Pinpoint the cell where the given text exists, returning its [x, y] midpoint coordinate. 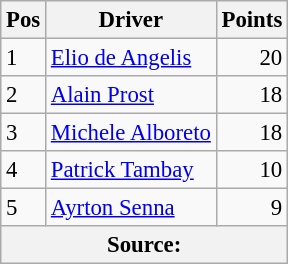
Elio de Angelis [132, 58]
4 [24, 170]
20 [252, 58]
Ayrton Senna [132, 208]
2 [24, 95]
3 [24, 133]
10 [252, 170]
5 [24, 208]
Source: [144, 245]
Driver [132, 20]
Alain Prost [132, 95]
Patrick Tambay [132, 170]
1 [24, 58]
Pos [24, 20]
Points [252, 20]
9 [252, 208]
Michele Alboreto [132, 133]
